Locate the cell with the specified text and output its (X, Y) center coordinate. 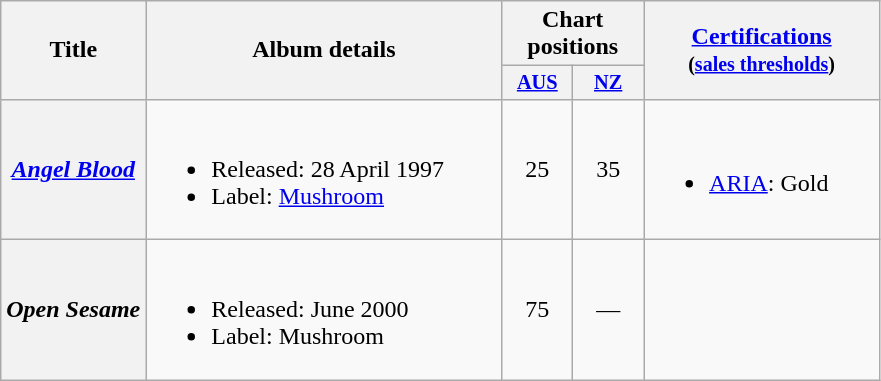
Chart positions (573, 34)
Certifications(sales thresholds) (762, 50)
35 (608, 169)
NZ (608, 83)
75 (538, 310)
ARIA: Gold (762, 169)
Album details (324, 50)
Angel Blood (74, 169)
25 (538, 169)
Released: 28 April 1997Label: Mushroom (324, 169)
Released: June 2000Label: Mushroom (324, 310)
Open Sesame (74, 310)
— (608, 310)
AUS (538, 83)
Title (74, 50)
